Identify which cell holds the provided text, then report its [X, Y] central coordinate. 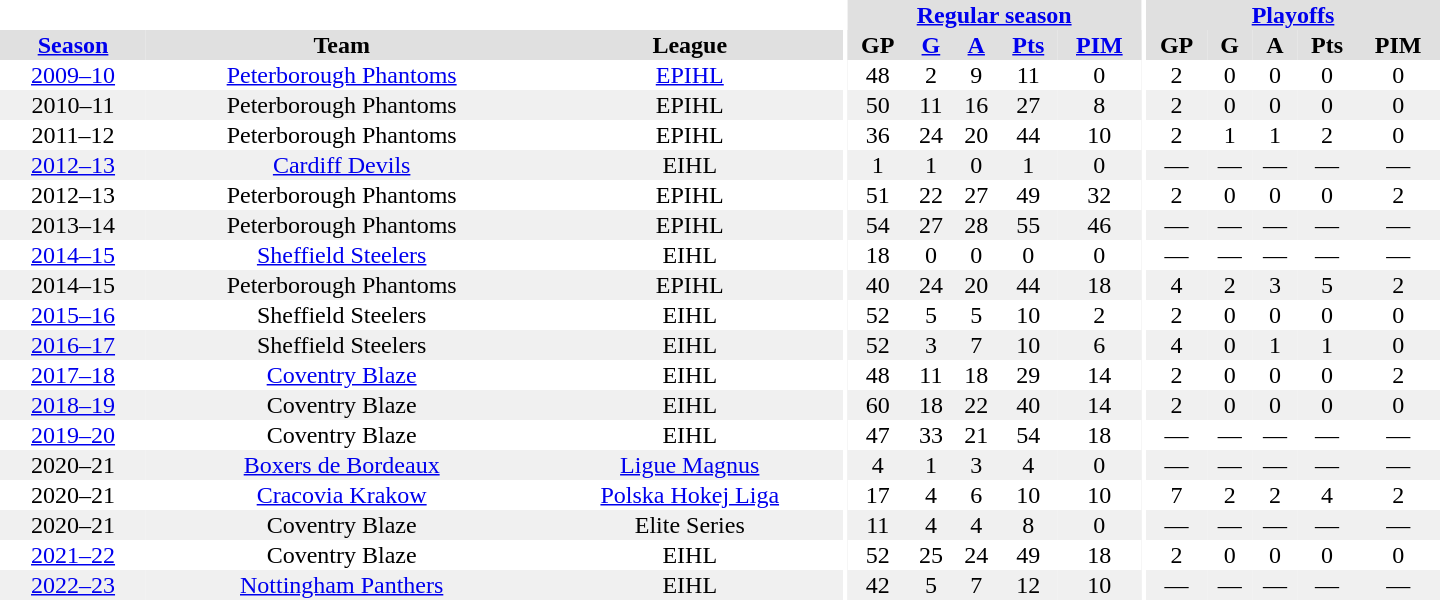
47 [878, 435]
28 [976, 225]
55 [1028, 225]
Nottingham Panthers [342, 585]
League [690, 45]
Cardiff Devils [342, 165]
2021–22 [73, 555]
33 [930, 435]
51 [878, 195]
2011–12 [73, 135]
Polska Hokej Liga [690, 495]
32 [1100, 195]
Season [73, 45]
9 [976, 75]
16 [976, 105]
2017–18 [73, 375]
21 [976, 435]
2009–10 [73, 75]
Ligue Magnus [690, 465]
2010–11 [73, 105]
29 [1028, 375]
2019–20 [73, 435]
Elite Series [690, 525]
60 [878, 405]
36 [878, 135]
25 [930, 555]
50 [878, 105]
Cracovia Krakow [342, 495]
17 [878, 495]
12 [1028, 585]
2016–17 [73, 345]
2022–23 [73, 585]
Boxers de Bordeaux [342, 465]
Playoffs [1293, 15]
2018–19 [73, 405]
Team [342, 45]
Regular season [994, 15]
42 [878, 585]
46 [1100, 225]
2015–16 [73, 315]
2013–14 [73, 225]
